Output the (X, Y) coordinate of the center of the cell containing the given text.  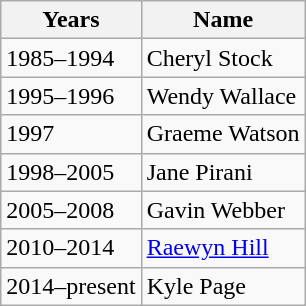
Years (71, 20)
1985–1994 (71, 58)
Cheryl Stock (223, 58)
Raewyn Hill (223, 248)
Wendy Wallace (223, 96)
2010–2014 (71, 248)
2014–present (71, 286)
2005–2008 (71, 210)
1998–2005 (71, 172)
Jane Pirani (223, 172)
Graeme Watson (223, 134)
Gavin Webber (223, 210)
1997 (71, 134)
Name (223, 20)
Kyle Page (223, 286)
1995–1996 (71, 96)
